Output the [x, y] coordinate of the center of the cell containing the given text.  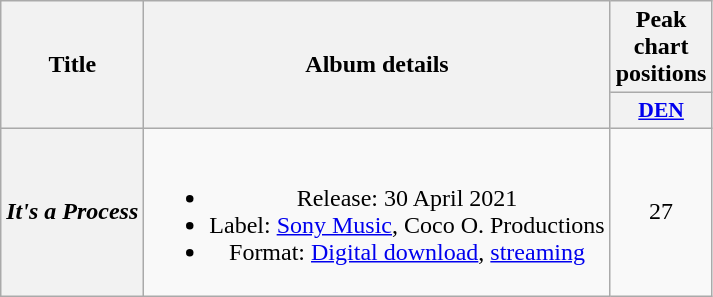
27 [661, 212]
It's a Process [72, 212]
Title [72, 65]
Release: 30 April 2021Label: Sony Music, Coco O. ProductionsFormat: Digital download, streaming [377, 212]
DEN [661, 111]
Peak chart positions [661, 47]
Album details [377, 65]
